Determine the [X, Y] coordinate at the center of the cell enclosing the given text.  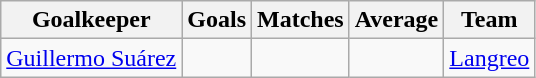
Team [490, 20]
Goals [217, 20]
Goalkeeper [92, 20]
Guillermo Suárez [92, 58]
Matches [301, 20]
Average [396, 20]
Langreo [490, 58]
